Search for the cell housing the specified text and yield its (X, Y) center coordinate. 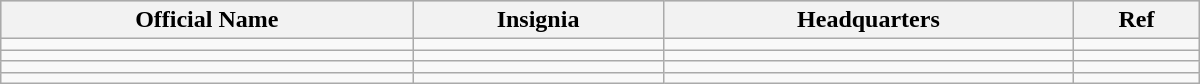
Ref (1137, 20)
Insignia (538, 20)
Headquarters (868, 20)
Official Name (207, 20)
